Return (x, y) of the center of cell containing provided text 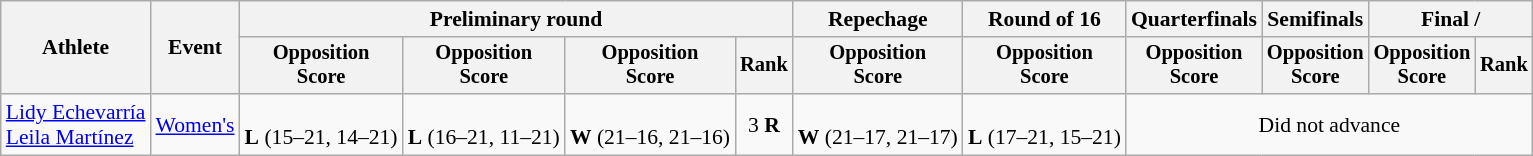
Athlete (76, 48)
Final / (1451, 19)
Event (196, 48)
Repechage (878, 19)
Preliminary round (516, 19)
Semifinals (1316, 19)
L (15–21, 14–21) (322, 124)
Quarterfinals (1194, 19)
W (21–16, 21–16) (650, 124)
L (16–21, 11–21) (484, 124)
L (17–21, 15–21) (1044, 124)
Women's (196, 124)
Did not advance (1330, 124)
Lidy EchevarríaLeila Martínez (76, 124)
W (21–17, 21–17) (878, 124)
Round of 16 (1044, 19)
3 R (764, 124)
